Return [x, y] of the center of cell containing provided text 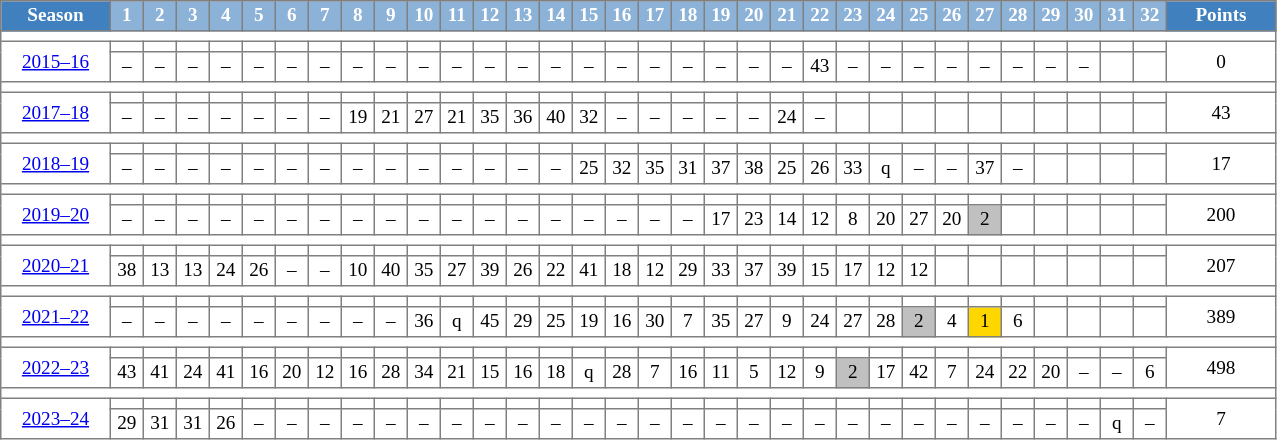
2023–24 [56, 418]
498 [1221, 367]
200 [1221, 214]
Points [1221, 16]
42 [918, 373]
0 [1221, 61]
45 [490, 322]
2015–16 [56, 61]
2022–23 [56, 367]
2019–20 [56, 214]
3 [192, 16]
2021–22 [56, 316]
2018–19 [56, 163]
2020–21 [56, 265]
Season [56, 16]
207 [1221, 265]
389 [1221, 316]
2017–18 [56, 112]
34 [424, 373]
